Provide the (X, Y) coordinate of the cell's center where the given text is located.  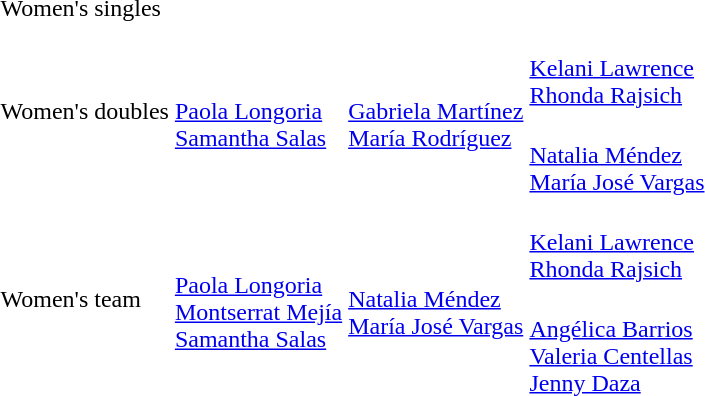
Gabriela MartínezMaría Rodríguez (436, 112)
Paola LongoriaSamantha Salas (258, 112)
